Return the (X, Y) coordinate for the center point of the cell that contains the specified text.  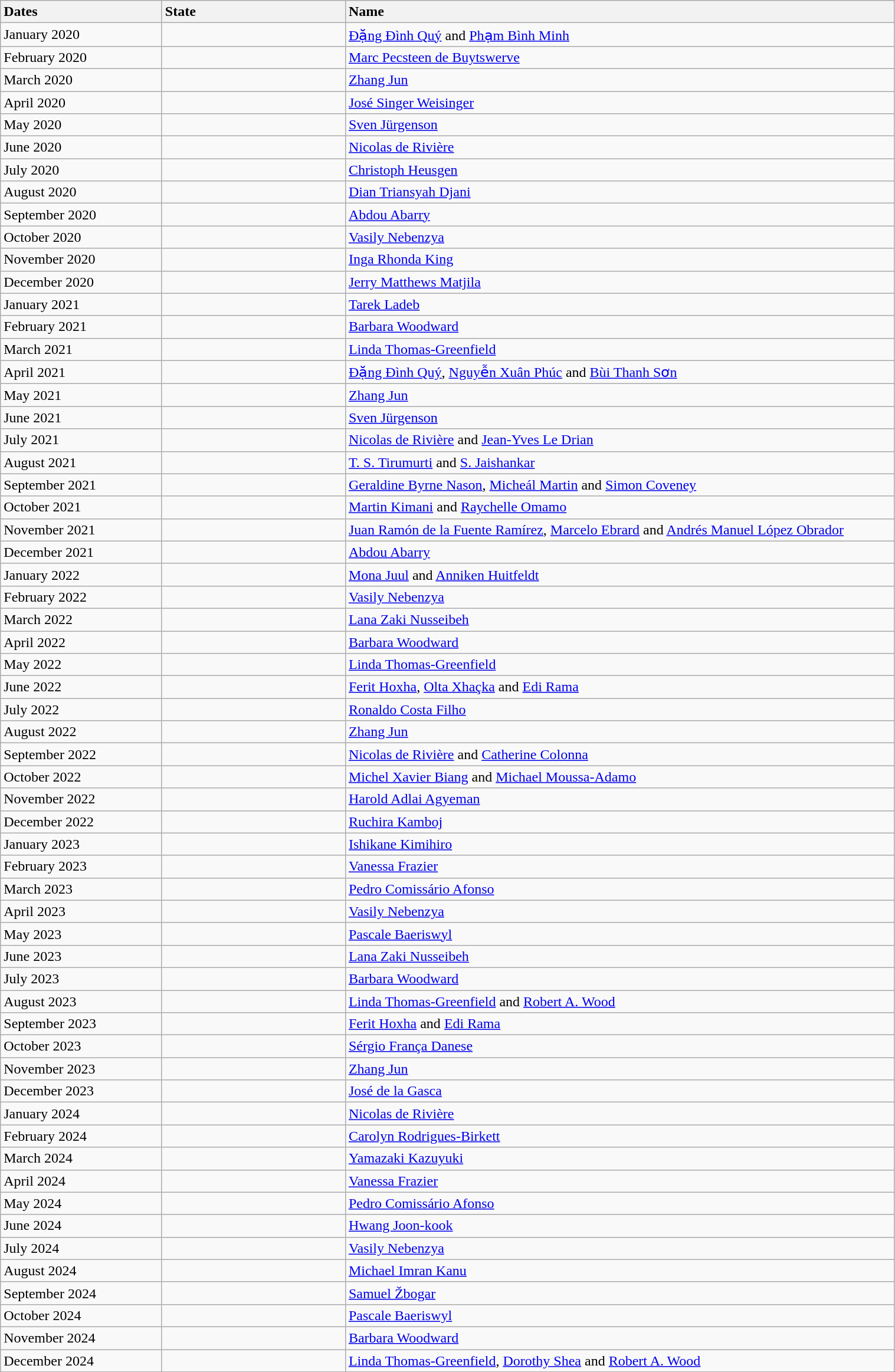
March 2024 (81, 1158)
April 2020 (81, 102)
June 2021 (81, 418)
May 2020 (81, 125)
Mona Juul and Anniken Huitfeldt (619, 575)
February 2022 (81, 597)
Dates (81, 12)
October 2023 (81, 1046)
Ronaldo Costa Filho (619, 710)
November 2023 (81, 1069)
State (254, 12)
June 2022 (81, 687)
Jerry Matthews Matjila (619, 282)
June 2020 (81, 147)
February 2024 (81, 1136)
September 2022 (81, 754)
August 2022 (81, 732)
December 2020 (81, 282)
December 2022 (81, 822)
January 2021 (81, 304)
Name (619, 12)
January 2023 (81, 844)
April 2023 (81, 911)
August 2023 (81, 1001)
April 2021 (81, 372)
November 2024 (81, 1338)
Michel Xavier Biang and Michael Moussa-Adamo (619, 777)
November 2020 (81, 260)
José Singer Weisinger (619, 102)
Marc Pecsteen de Buytswerve (619, 57)
September 2020 (81, 215)
Đặng Đình Quý, Nguyễn Xuân Phúc and Bùi Thanh Sơn (619, 372)
December 2023 (81, 1091)
Dian Triansyah Djani (619, 192)
September 2024 (81, 1293)
February 2023 (81, 866)
Linda Thomas-Greenfield and Robert A. Wood (619, 1001)
Sérgio França Danese (619, 1046)
January 2020 (81, 35)
Ferit Hoxha and Edi Rama (619, 1024)
December 2024 (81, 1361)
February 2021 (81, 327)
T. S. Tirumurti and S. Jaishankar (619, 462)
Juan Ramón de la Fuente Ramírez, Marcelo Ebrard and Andrés Manuel López Obrador (619, 530)
Nicolas de Rivière and Catherine Colonna (619, 754)
July 2020 (81, 170)
May 2023 (81, 934)
July 2021 (81, 440)
José de la Gasca (619, 1091)
Ruchira Kamboj (619, 822)
October 2021 (81, 507)
April 2024 (81, 1181)
Nicolas de Rivière and Jean-Yves Le Drian (619, 440)
May 2022 (81, 665)
Ishikane Kimihiro (619, 844)
Linda Thomas-Greenfield, Dorothy Shea and Robert A. Wood (619, 1361)
July 2023 (81, 979)
August 2020 (81, 192)
Christoph Heusgen (619, 170)
November 2021 (81, 530)
June 2024 (81, 1226)
May 2024 (81, 1203)
Martin Kimani and Raychelle Omamo (619, 507)
Geraldine Byrne Nason, Micheál Martin and Simon Coveney (619, 485)
Đặng Đình Quý and Phạm Bình Minh (619, 35)
February 2020 (81, 57)
Michael Imran Kanu (619, 1271)
September 2021 (81, 485)
Carolyn Rodrigues-Birkett (619, 1136)
Inga Rhonda King (619, 260)
January 2022 (81, 575)
July 2024 (81, 1248)
March 2022 (81, 619)
August 2021 (81, 462)
Samuel Žbogar (619, 1293)
March 2020 (81, 80)
Ferit Hoxha, Olta Xhaçka and Edi Rama (619, 687)
October 2020 (81, 237)
September 2023 (81, 1024)
Tarek Ladeb (619, 304)
November 2022 (81, 799)
August 2024 (81, 1271)
March 2023 (81, 889)
Yamazaki Kazuyuki (619, 1158)
October 2024 (81, 1315)
January 2024 (81, 1114)
Harold Adlai Agyeman (619, 799)
July 2022 (81, 710)
October 2022 (81, 777)
April 2022 (81, 642)
December 2021 (81, 552)
June 2023 (81, 956)
March 2021 (81, 349)
May 2021 (81, 395)
Hwang Joon-kook (619, 1226)
